Extract the [X, Y] coordinate from the center of the cell holding the provided text.  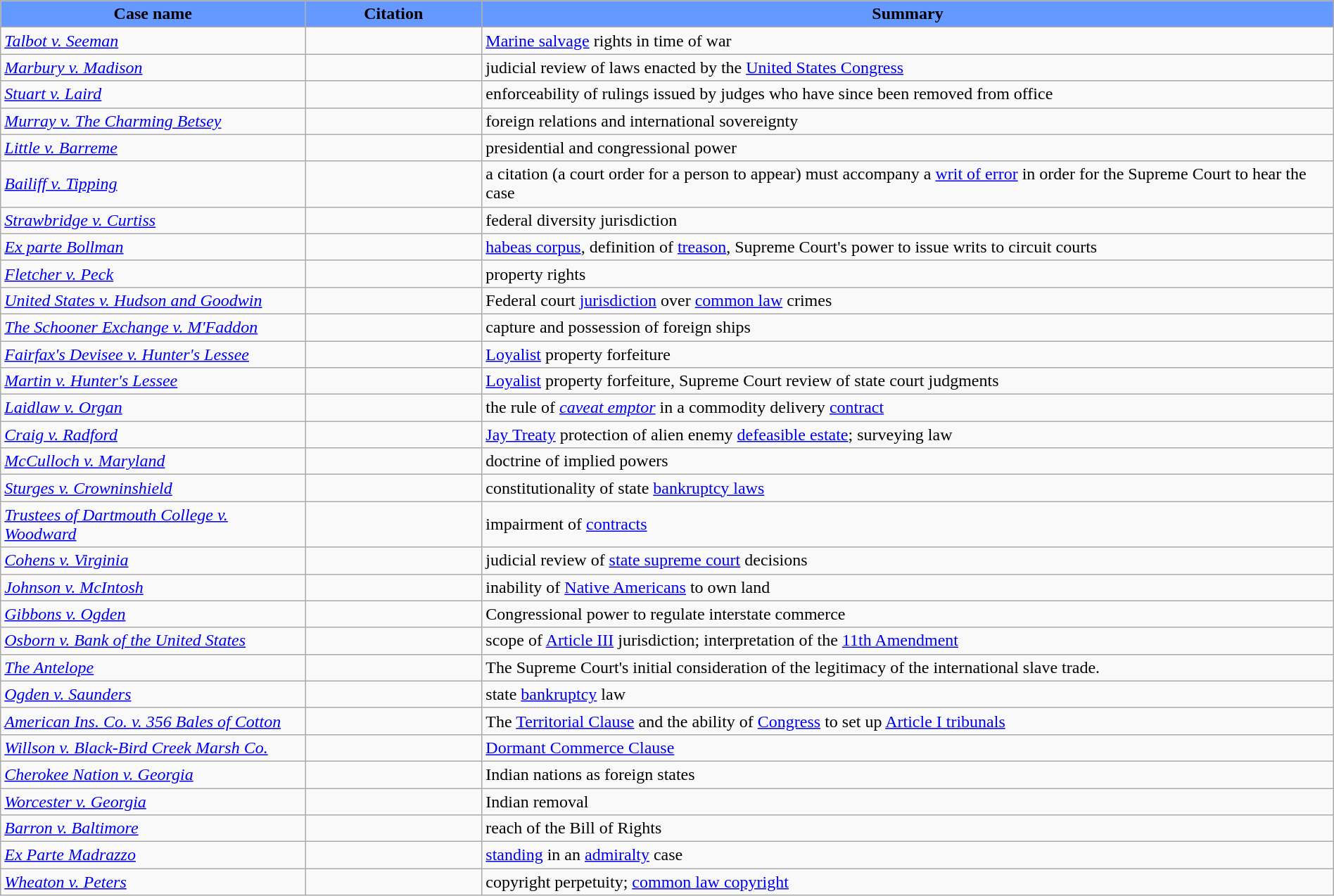
Ex Parte Madrazzo [153, 855]
Bailiff v. Tipping [153, 184]
United States v. Hudson and Goodwin [153, 300]
Federal court jurisdiction over common law crimes [908, 300]
inability of Native Americans to own land [908, 587]
Indian nations as foreign states [908, 774]
constitutionality of state bankruptcy laws [908, 488]
Stuart v. Laird [153, 94]
property rights [908, 274]
Fletcher v. Peck [153, 274]
capture and possession of foreign ships [908, 327]
Ex parte Bollman [153, 247]
Laidlaw v. Organ [153, 408]
Dormant Commerce Clause [908, 748]
foreign relations and international sovereignty [908, 121]
Gibbons v. Ogden [153, 614]
Marbury v. Madison [153, 68]
McCulloch v. Maryland [153, 461]
Trustees of Dartmouth College v. Woodward [153, 525]
Loyalist property forfeiture [908, 354]
Fairfax's Devisee v. Hunter's Lessee [153, 354]
The Territorial Clause and the ability of Congress to set up Article I tribunals [908, 721]
Cherokee Nation v. Georgia [153, 774]
Sturges v. Crowninshield [153, 488]
Strawbridge v. Curtiss [153, 220]
Jay Treaty protection of alien enemy defeasible estate; surveying law [908, 435]
scope of Article III jurisdiction; interpretation of the 11th Amendment [908, 641]
federal diversity jurisdiction [908, 220]
American Ins. Co. v. 356 Bales of Cotton [153, 721]
The Supreme Court's initial consideration of the legitimacy of the international slave trade. [908, 667]
Marine salvage rights in time of war [908, 41]
Barron v. Baltimore [153, 828]
Cohens v. Virginia [153, 561]
Johnson v. McIntosh [153, 587]
Ogden v. Saunders [153, 694]
judicial review of state supreme court decisions [908, 561]
Indian removal [908, 801]
Summary [908, 14]
Martin v. Hunter's Lessee [153, 381]
Congressional power to regulate interstate commerce [908, 614]
state bankruptcy law [908, 694]
Talbot v. Seeman [153, 41]
reach of the Bill of Rights [908, 828]
Citation [394, 14]
enforceability of rulings issued by judges who have since been removed from office [908, 94]
Willson v. Black-Bird Creek Marsh Co. [153, 748]
Loyalist property forfeiture, Supreme Court review of state court judgments [908, 381]
standing in an admiralty case [908, 855]
the rule of caveat emptor in a commodity delivery contract [908, 408]
presidential and congressional power [908, 148]
Wheaton v. Peters [153, 882]
doctrine of implied powers [908, 461]
Osborn v. Bank of the United States [153, 641]
judicial review of laws enacted by the United States Congress [908, 68]
a citation (a court order for a person to appear) must accompany a writ of error in order for the Supreme Court to hear the case [908, 184]
The Schooner Exchange v. M'Faddon [153, 327]
Little v. Barreme [153, 148]
Craig v. Radford [153, 435]
Case name [153, 14]
impairment of contracts [908, 525]
copyright perpetuity; common law copyright [908, 882]
The Antelope [153, 667]
Worcester v. Georgia [153, 801]
Murray v. The Charming Betsey [153, 121]
habeas corpus, definition of treason, Supreme Court's power to issue writs to circuit courts [908, 247]
